Find where the given text appears and provide that cell's center as [X, Y] coordinate. 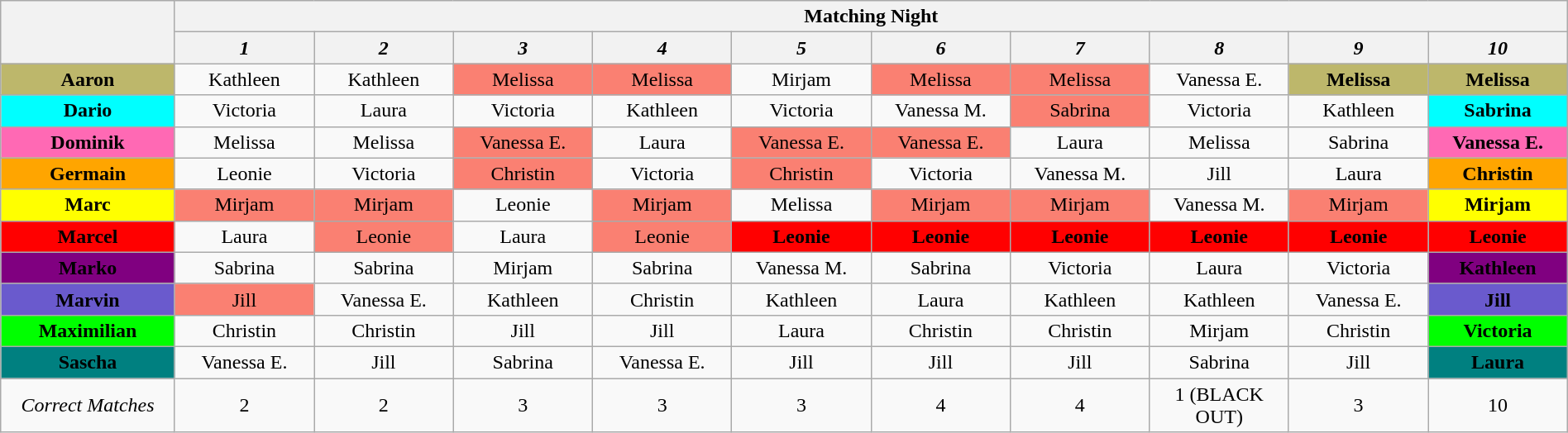
Aaron [88, 79]
Marcel [88, 236]
Marc [88, 205]
7 [1080, 48]
Marvin [88, 299]
Maximilian [88, 331]
1 [244, 48]
Germain [88, 174]
1 (BLACK OUT) [1219, 405]
6 [940, 48]
5 [801, 48]
Matching Night [871, 17]
Dominik [88, 142]
8 [1219, 48]
Marko [88, 268]
Sascha [88, 362]
9 [1358, 48]
Correct Matches [88, 405]
Dario [88, 111]
